Scan for the cell matching the given text and deliver its [x, y] coordinate at center. 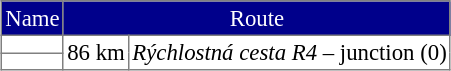
Name [33, 18]
Rýchlostná cesta R4 – junction (0) [290, 52]
86 km [96, 52]
Route [256, 18]
